Extract the [X, Y] coordinate from the center of the cell holding the provided text.  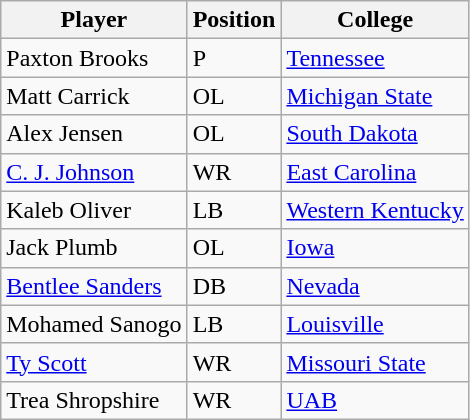
Michigan State [375, 96]
Paxton Brooks [94, 58]
P [234, 58]
Trea Shropshire [94, 400]
College [375, 20]
Position [234, 20]
Ty Scott [94, 362]
South Dakota [375, 134]
Nevada [375, 286]
Jack Plumb [94, 248]
Bentlee Sanders [94, 286]
Player [94, 20]
Alex Jensen [94, 134]
Matt Carrick [94, 96]
Iowa [375, 248]
Louisville [375, 324]
Kaleb Oliver [94, 210]
C. J. Johnson [94, 172]
Tennessee [375, 58]
Western Kentucky [375, 210]
Mohamed Sanogo [94, 324]
East Carolina [375, 172]
UAB [375, 400]
DB [234, 286]
Missouri State [375, 362]
